Pinpoint the cell where the given text exists, returning its [X, Y] midpoint coordinate. 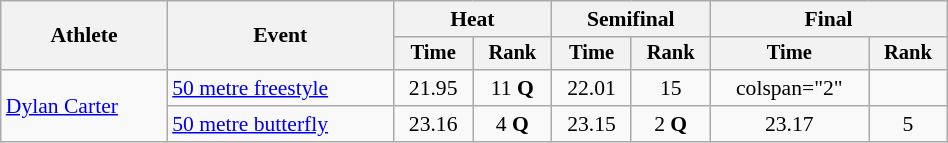
23.15 [592, 124]
Dylan Carter [84, 106]
Final [828, 19]
50 metre freestyle [280, 88]
colspan="2" [790, 88]
Heat [472, 19]
4 Q [512, 124]
5 [908, 124]
15 [670, 88]
22.01 [592, 88]
Athlete [84, 36]
2 Q [670, 124]
Semifinal [631, 19]
50 metre butterfly [280, 124]
11 Q [512, 88]
Event [280, 36]
21.95 [433, 88]
23.17 [790, 124]
23.16 [433, 124]
